Capture the cell that displays the provided text and extract its (x, y) central coordinate. 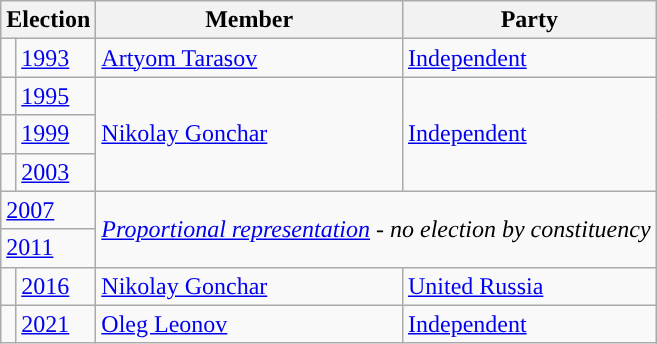
1995 (56, 96)
Artyom Tarasov (250, 58)
United Russia (529, 286)
Member (250, 20)
1999 (56, 134)
1993 (56, 58)
Oleg Leonov (250, 324)
2011 (48, 248)
2016 (56, 286)
Proportional representation - no election by constituency (376, 229)
2007 (48, 210)
Election (48, 20)
Party (529, 20)
2003 (56, 172)
2021 (56, 324)
